Provide the [X, Y] coordinate of the cell's center where the given text is located.  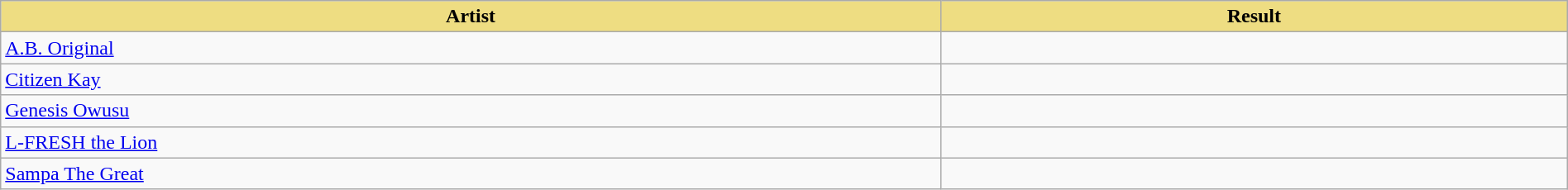
Result [1254, 17]
Artist [471, 17]
Genesis Owusu [471, 111]
Sampa The Great [471, 173]
A.B. Original [471, 48]
Citizen Kay [471, 79]
L-FRESH the Lion [471, 142]
